Find where the given text appears and provide that cell's center as [x, y] coordinate. 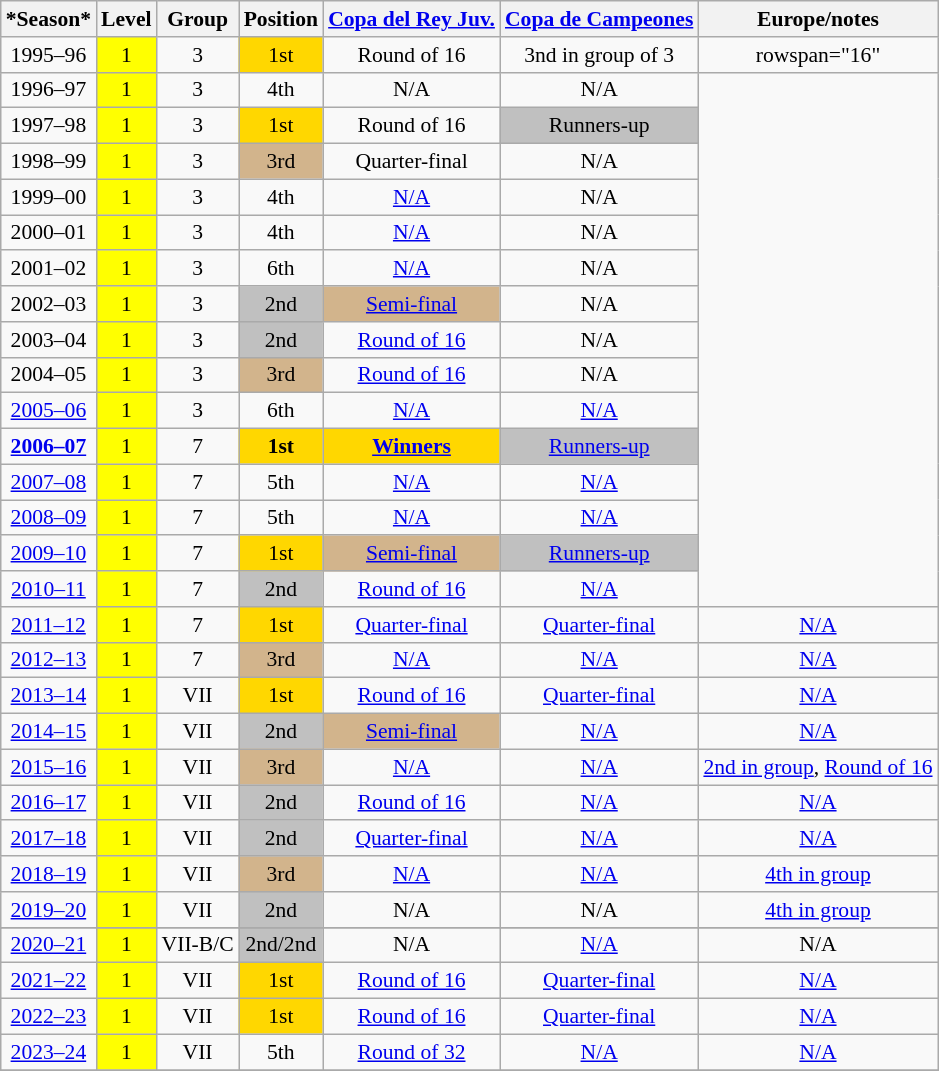
Europe/notes [818, 19]
2012–13 [48, 660]
2015–16 [48, 767]
Round of 32 [412, 1052]
2009–10 [48, 554]
2011–12 [48, 625]
Group [198, 19]
2022–23 [48, 1017]
2003–04 [48, 340]
VII-B/C [198, 945]
1995–96 [48, 55]
2001–02 [48, 269]
Position [281, 19]
Copa de Campeones [599, 19]
2008–09 [48, 518]
2023–24 [48, 1052]
2000–01 [48, 233]
2013–14 [48, 696]
2007–08 [48, 482]
2nd/2nd [281, 945]
1998–99 [48, 162]
rowspan="16" [818, 55]
2018–19 [48, 874]
2016–17 [48, 803]
2021–22 [48, 981]
2006–07 [48, 447]
1997–98 [48, 126]
Level [126, 19]
2nd in group, Round of 16 [818, 767]
1999–00 [48, 197]
Winners [412, 447]
3nd in group of 3 [599, 55]
1996–97 [48, 90]
2014–15 [48, 732]
2019–20 [48, 910]
2005–06 [48, 411]
2010–11 [48, 589]
2017–18 [48, 839]
2004–05 [48, 375]
*Season* [48, 19]
Copa del Rey Juv. [412, 19]
2002–03 [48, 304]
2020–21 [48, 945]
